Scan for the cell matching the given text and deliver its (x, y) coordinate at center. 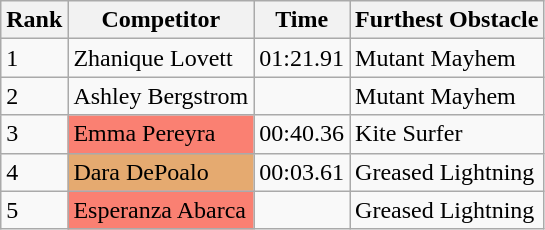
Kite Surfer (447, 134)
Dara DePoalo (161, 172)
00:40.36 (302, 134)
01:21.91 (302, 58)
00:03.61 (302, 172)
3 (34, 134)
Furthest Obstacle (447, 20)
Zhanique Lovett (161, 58)
1 (34, 58)
Competitor (161, 20)
Rank (34, 20)
Emma Pereyra (161, 134)
5 (34, 210)
4 (34, 172)
2 (34, 96)
Ashley Bergstrom (161, 96)
Esperanza Abarca (161, 210)
Time (302, 20)
